Pinpoint the cell where the given text exists, returning its [X, Y] midpoint coordinate. 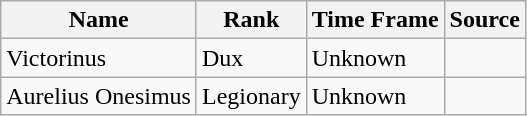
Name [99, 20]
Legionary [251, 96]
Aurelius Onesimus [99, 96]
Rank [251, 20]
Victorinus [99, 58]
Source [484, 20]
Time Frame [375, 20]
Dux [251, 58]
